Output the [X, Y] coordinate of the center of the cell containing the given text.  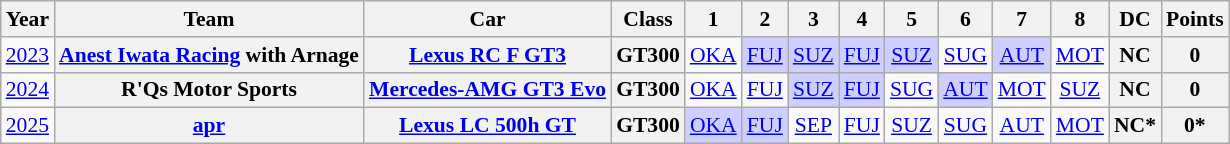
3 [814, 19]
2024 [28, 90]
Class [648, 19]
5 [912, 19]
DC [1135, 19]
Lexus LC 500h GT [488, 126]
Car [488, 19]
Year [28, 19]
Points [1195, 19]
2025 [28, 126]
0* [1195, 126]
R'Qs Motor Sports [209, 90]
7 [1022, 19]
Mercedes-AMG GT3 Evo [488, 90]
8 [1080, 19]
6 [965, 19]
Team [209, 19]
Anest Iwata Racing with Arnage [209, 55]
NC* [1135, 126]
2023 [28, 55]
4 [862, 19]
Lexus RC F GT3 [488, 55]
2 [765, 19]
apr [209, 126]
1 [714, 19]
SEP [814, 126]
